Provide the [x, y] coordinate of the cell's center where the given text is located.  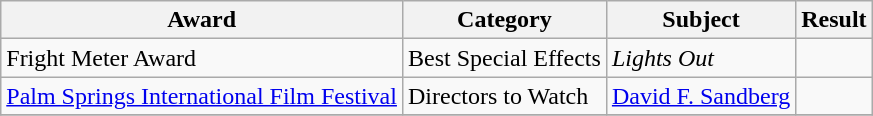
Category [504, 20]
Palm Springs International Film Festival [202, 96]
Fright Meter Award [202, 58]
Result [834, 20]
David F. Sandberg [700, 96]
Subject [700, 20]
Award [202, 20]
Best Special Effects [504, 58]
Directors to Watch [504, 96]
Lights Out [700, 58]
